Locate the cell with the specified text and output its [x, y] center coordinate. 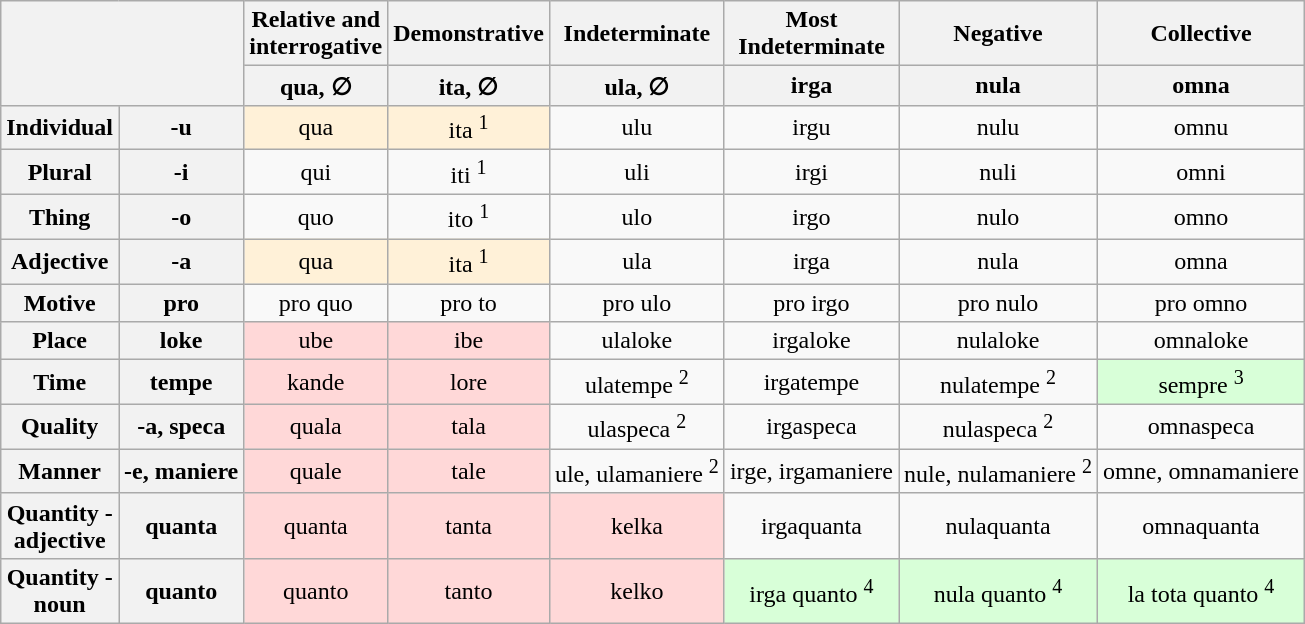
ula [636, 262]
omne, omnamaniere [1202, 472]
Plural [60, 172]
uli [636, 172]
nulo [998, 216]
qua, ∅ [316, 86]
irgi [811, 172]
irgatempe [811, 382]
nula quanto 4 [998, 590]
kelka [636, 526]
omnaloke [1202, 341]
ulo [636, 216]
tale [469, 472]
Manner [60, 472]
ube [316, 341]
ula, ∅ [636, 86]
Adjective [60, 262]
ulu [636, 128]
kande [316, 382]
nulaloke [998, 341]
MostIndeterminate [811, 34]
Quantity -adjective [60, 526]
Motive [60, 303]
-u [182, 128]
irgaquanta [811, 526]
Negative [998, 34]
ibe [469, 341]
tanto [469, 590]
Place [60, 341]
loke [182, 341]
iti 1 [469, 172]
pro quo [316, 303]
la tota quanto 4 [1202, 590]
irgu [811, 128]
pro irgo [811, 303]
quale [316, 472]
irgaspeca [811, 426]
nuli [998, 172]
irge, irgamaniere [811, 472]
Quality [60, 426]
-o [182, 216]
ulaspeca 2 [636, 426]
irgaloke [811, 341]
pro ulo [636, 303]
Time [60, 382]
-a [182, 262]
omni [1202, 172]
quo [316, 216]
qui [316, 172]
omnaquanta [1202, 526]
ito 1 [469, 216]
Individual [60, 128]
Demonstrative [469, 34]
tempe [182, 382]
irga quanto 4 [811, 590]
pro nulo [998, 303]
Indeterminate [636, 34]
nulaquanta [998, 526]
nulu [998, 128]
Collective [1202, 34]
ita, ∅ [469, 86]
omno [1202, 216]
quala [316, 426]
ulaloke [636, 341]
Quantity -noun [60, 590]
pro [182, 303]
omnu [1202, 128]
-a, speca [182, 426]
irgo [811, 216]
ule, ulamaniere 2 [636, 472]
tala [469, 426]
pro to [469, 303]
tanta [469, 526]
nule, nulamaniere 2 [998, 472]
-i [182, 172]
pro omno [1202, 303]
Thing [60, 216]
sempre 3 [1202, 382]
nulaspeca 2 [998, 426]
omnaspeca [1202, 426]
nulatempe 2 [998, 382]
-e, maniere [182, 472]
lore [469, 382]
Relative andinterrogative [316, 34]
ulatempe 2 [636, 382]
kelko [636, 590]
